Find where the given text appears and provide that cell's center as (x, y) coordinate. 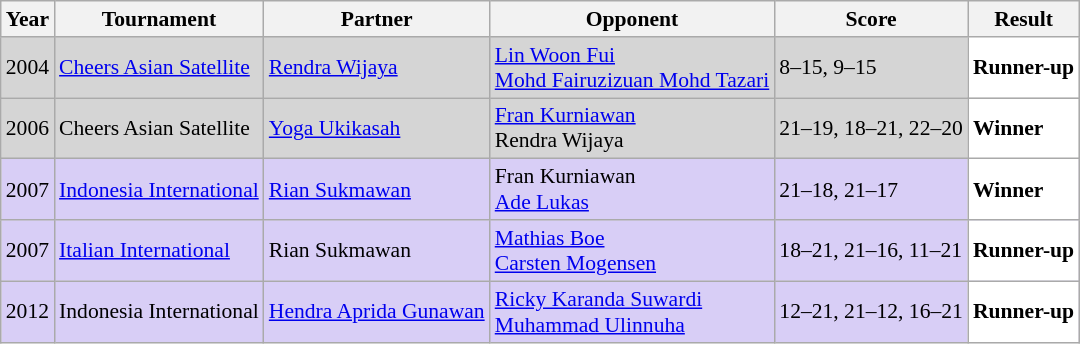
Hendra Aprida Gunawan (377, 312)
Italian International (159, 250)
Lin Woon Fui Mohd Fairuzizuan Mohd Tazari (632, 68)
18–21, 21–16, 11–21 (871, 250)
Tournament (159, 19)
Opponent (632, 19)
Rendra Wijaya (377, 68)
12–21, 21–12, 16–21 (871, 312)
8–15, 9–15 (871, 68)
21–19, 18–21, 22–20 (871, 128)
Fran Kurniawan Ade Lukas (632, 190)
Score (871, 19)
2006 (28, 128)
Ricky Karanda Suwardi Muhammad Ulinnuha (632, 312)
21–18, 21–17 (871, 190)
Partner (377, 19)
2004 (28, 68)
2012 (28, 312)
Result (1024, 19)
Mathias Boe Carsten Mogensen (632, 250)
Fran Kurniawan Rendra Wijaya (632, 128)
Yoga Ukikasah (377, 128)
Year (28, 19)
